Pinpoint the cell where the given text exists, returning its (x, y) midpoint coordinate. 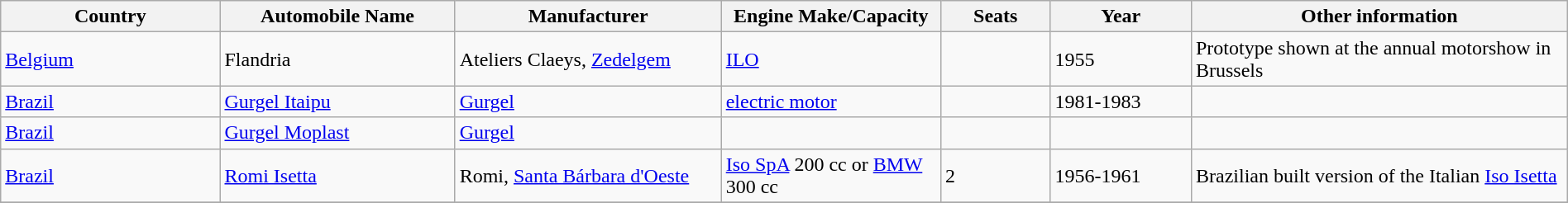
Engine Make/Capacity (830, 17)
Ateliers Claeys, Zedelgem (588, 59)
Belgium (111, 59)
Brazilian built version of the Italian Iso Isetta (1379, 175)
1981-1983 (1121, 101)
Automobile Name (337, 17)
Flandria (337, 59)
Gurgel Moplast (337, 133)
1956-1961 (1121, 175)
1955 (1121, 59)
Manufacturer (588, 17)
2 (996, 175)
Romi, Santa Bárbara d'Oeste (588, 175)
Seats (996, 17)
electric motor (830, 101)
ILO (830, 59)
Country (111, 17)
Other information (1379, 17)
Year (1121, 17)
Prototype shown at the annual motorshow in Brussels (1379, 59)
Romi Isetta (337, 175)
Iso SpA 200 cc or BMW 300 cc (830, 175)
Gurgel Itaipu (337, 101)
